Extract the [X, Y] coordinate from the center of the cell holding the provided text.  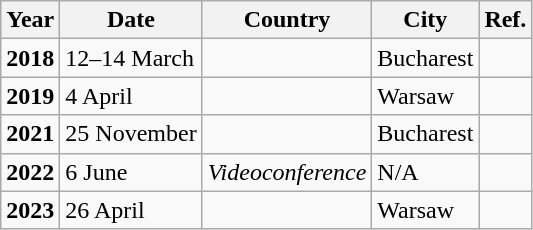
25 November [131, 134]
N/A [426, 172]
Ref. [506, 20]
Year [30, 20]
Date [131, 20]
Country [287, 20]
2018 [30, 58]
City [426, 20]
4 April [131, 96]
26 April [131, 210]
6 June [131, 172]
Videoconference [287, 172]
2022 [30, 172]
2023 [30, 210]
2019 [30, 96]
2021 [30, 134]
12–14 March [131, 58]
